Output the [x, y] coordinate of the center of the cell containing the given text.  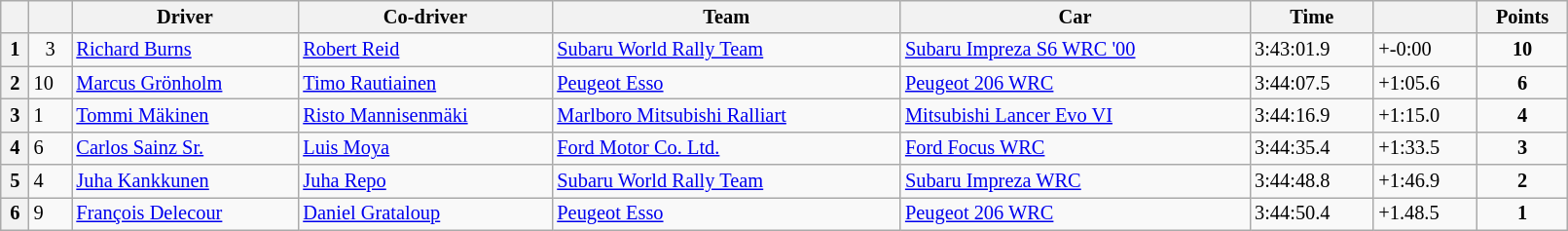
3:43:01.9 [1312, 50]
Car [1075, 17]
3:44:48.8 [1312, 181]
3:44:07.5 [1312, 83]
Juha Kankkunen [185, 181]
+1:33.5 [1425, 148]
5 [16, 181]
François Delecour [185, 213]
3:44:16.9 [1312, 115]
3:44:35.4 [1312, 148]
9 [51, 213]
Tommi Mäkinen [185, 115]
Daniel Grataloup [424, 213]
Risto Mannisenmäki [424, 115]
Ford Focus WRC [1075, 148]
Subaru Impreza S6 WRC '00 [1075, 50]
3:44:50.4 [1312, 213]
+-0:00 [1425, 50]
+1:15.0 [1425, 115]
Juha Repo [424, 181]
Marlboro Mitsubishi Ralliart [726, 115]
Mitsubishi Lancer Evo VI [1075, 115]
Timo Rautiainen [424, 83]
Time [1312, 17]
Co-driver [424, 17]
Carlos Sainz Sr. [185, 148]
Subaru Impreza WRC [1075, 181]
Richard Burns [185, 50]
Robert Reid [424, 50]
Marcus Grönholm [185, 83]
Points [1522, 17]
+1.48.5 [1425, 213]
Team [726, 17]
+1:46.9 [1425, 181]
Luis Moya [424, 148]
Ford Motor Co. Ltd. [726, 148]
Driver [185, 17]
+1:05.6 [1425, 83]
